For the text-containing cell, return its midpoint in (x, y) coordinate format. 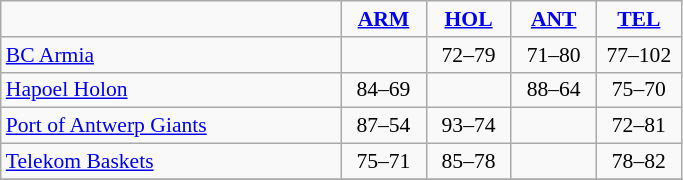
BC Armia (171, 55)
ARM (384, 19)
84–69 (384, 90)
71–80 (554, 55)
Telekom Baskets (171, 162)
72–81 (638, 126)
HOL (468, 19)
78–82 (638, 162)
TEL (638, 19)
Port of Antwerp Giants (171, 126)
75–70 (638, 90)
88–64 (554, 90)
75–71 (384, 162)
72–79 (468, 55)
93–74 (468, 126)
Hapoel Holon (171, 90)
87–54 (384, 126)
77–102 (638, 55)
85–78 (468, 162)
ANT (554, 19)
